Identify which cell holds the provided text, then report its (x, y) central coordinate. 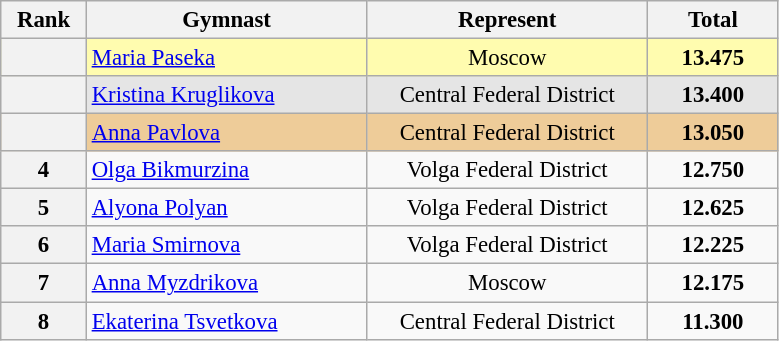
Anna Myzdrikova (226, 283)
Ekaterina Tsvetkova (226, 321)
5 (44, 208)
Represent (508, 20)
Maria Paseka (226, 58)
Anna Pavlova (226, 133)
Olga Bikmurzina (226, 170)
13.400 (714, 95)
13.475 (714, 58)
6 (44, 245)
Alyona Polyan (226, 208)
Total (714, 20)
Gymnast (226, 20)
12.625 (714, 208)
Kristina Kruglikova (226, 95)
Maria Smirnova (226, 245)
7 (44, 283)
12.750 (714, 170)
11.300 (714, 321)
12.175 (714, 283)
12.225 (714, 245)
4 (44, 170)
Rank (44, 20)
13.050 (714, 133)
8 (44, 321)
